Capture the cell that displays the provided text and extract its (X, Y) central coordinate. 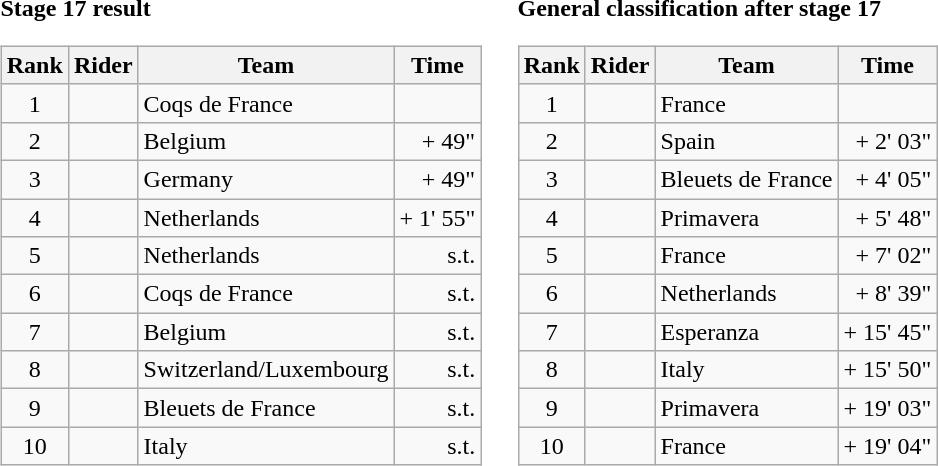
+ 7' 02" (888, 256)
Esperanza (746, 332)
Spain (746, 141)
+ 2' 03" (888, 141)
+ 4' 05" (888, 179)
+ 5' 48" (888, 217)
+ 15' 45" (888, 332)
+ 15' 50" (888, 370)
Germany (266, 179)
+ 19' 03" (888, 408)
+ 8' 39" (888, 294)
+ 1' 55" (438, 217)
Switzerland/Luxembourg (266, 370)
+ 19' 04" (888, 446)
